Scan for the cell matching the given text and deliver its [X, Y] coordinate at center. 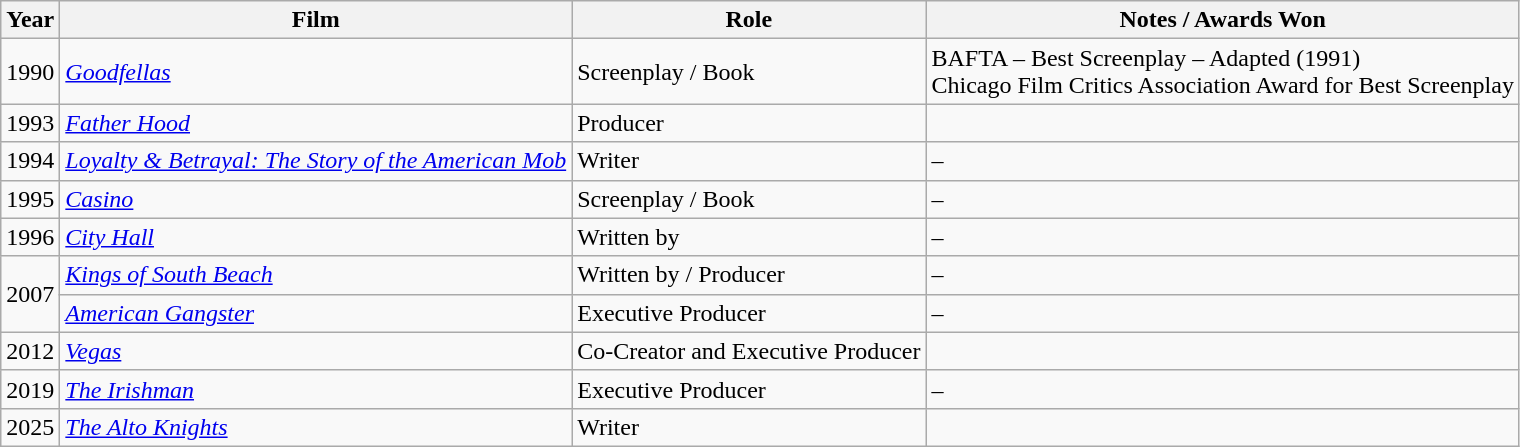
Role [749, 20]
Loyalty & Betrayal: The Story of the American Mob [316, 161]
City Hall [316, 237]
Kings of South Beach [316, 275]
1995 [30, 199]
The Irishman [316, 389]
Year [30, 20]
1993 [30, 123]
Written by [749, 237]
Notes / Awards Won [1222, 20]
Father Hood [316, 123]
Written by / Producer [749, 275]
2007 [30, 294]
The Alto Knights [316, 427]
1990 [30, 72]
BAFTA – Best Screenplay – Adapted (1991)Chicago Film Critics Association Award for Best Screenplay [1222, 72]
Vegas [316, 351]
Casino [316, 199]
1996 [30, 237]
Co-Creator and Executive Producer [749, 351]
2025 [30, 427]
Goodfellas [316, 72]
2019 [30, 389]
1994 [30, 161]
Film [316, 20]
2012 [30, 351]
American Gangster [316, 313]
Producer [749, 123]
